Pinpoint the cell where the given text exists, returning its [x, y] midpoint coordinate. 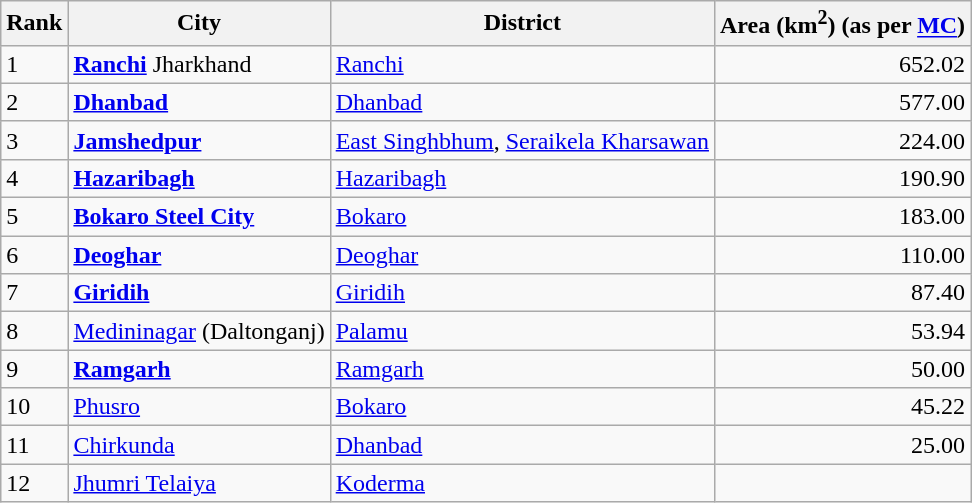
11 [34, 445]
7 [34, 293]
Rank [34, 24]
87.40 [842, 293]
1 [34, 64]
City [199, 24]
4 [34, 178]
Jamshedpur [199, 140]
12 [34, 483]
652.02 [842, 64]
East Singhbhum, Seraikela Kharsawan [522, 140]
224.00 [842, 140]
6 [34, 255]
5 [34, 217]
Bokaro Steel City [199, 217]
110.00 [842, 255]
Ranchi [522, 64]
10 [34, 407]
Area (km2) (as per MC) [842, 24]
8 [34, 331]
Medininagar (Daltonganj) [199, 331]
577.00 [842, 102]
Palamu [522, 331]
9 [34, 369]
District [522, 24]
45.22 [842, 407]
50.00 [842, 369]
190.90 [842, 178]
53.94 [842, 331]
Jhumri Telaiya [199, 483]
3 [34, 140]
Ranchi Jharkhand [199, 64]
25.00 [842, 445]
Chirkunda [199, 445]
Phusro [199, 407]
2 [34, 102]
Koderma [522, 483]
183.00 [842, 217]
